Return [X, Y] of the center of cell containing provided text 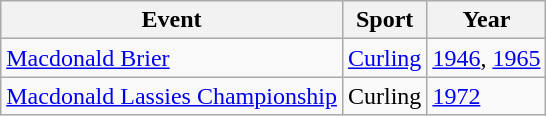
Sport [384, 20]
1946, 1965 [486, 58]
Year [486, 20]
Macdonald Lassies Championship [172, 96]
1972 [486, 96]
Macdonald Brier [172, 58]
Event [172, 20]
